Output the [X, Y] coordinate of the center of the cell containing the given text.  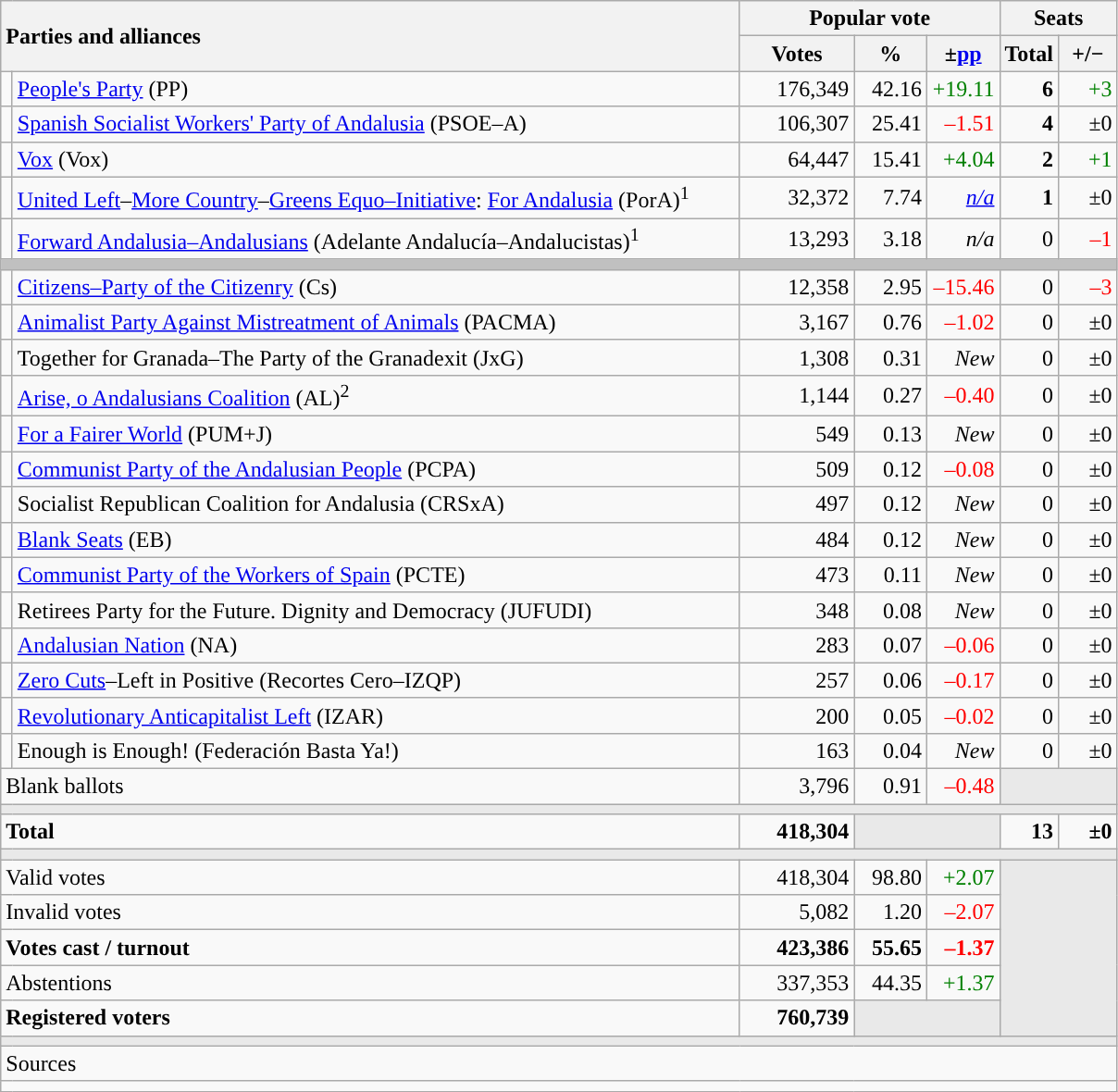
Communist Party of the Andalusian People (PCPA) [376, 469]
Communist Party of the Workers of Spain (PCTE) [376, 575]
283 [797, 645]
Abstentions [370, 983]
Sources [559, 1063]
Invalid votes [370, 912]
200 [797, 715]
0.31 [890, 357]
0.06 [890, 680]
+1 [1088, 159]
473 [797, 575]
Votes [797, 54]
760,739 [797, 1018]
Popular vote [870, 19]
0.13 [890, 434]
0.07 [890, 645]
176,349 [797, 89]
497 [797, 504]
–0.40 [963, 396]
0.11 [890, 575]
348 [797, 610]
4 [1029, 124]
2 [1029, 159]
44.35 [890, 983]
Forward Andalusia–Andalusians (Adelante Andalucía–Andalucistas)1 [376, 239]
–1 [1088, 239]
Blank ballots [370, 787]
Citizens–Party of the Citizenry (Cs) [376, 287]
1.20 [890, 912]
25.41 [890, 124]
Animalist Party Against Mistreatment of Animals (PACMA) [376, 322]
–0.17 [963, 680]
1 [1029, 198]
+1.37 [963, 983]
–15.46 [963, 287]
Together for Granada–The Party of the Granadexit (JxG) [376, 357]
0.04 [890, 751]
13 [1029, 832]
337,353 [797, 983]
Vox (Vox) [376, 159]
–1.37 [963, 948]
13,293 [797, 239]
0.76 [890, 322]
55.65 [890, 948]
257 [797, 680]
Socialist Republican Coalition for Andalusia (CRSxA) [376, 504]
423,386 [797, 948]
+/− [1088, 54]
Parties and alliances [370, 36]
% [890, 54]
Votes cast / turnout [370, 948]
98.80 [890, 877]
1,308 [797, 357]
±pp [963, 54]
Andalusian Nation (NA) [376, 645]
Arise, o Andalusians Coalition (AL)2 [376, 396]
Valid votes [370, 877]
484 [797, 540]
–2.07 [963, 912]
Retirees Party for the Future. Dignity and Democracy (JUFUDI) [376, 610]
15.41 [890, 159]
0.91 [890, 787]
0.05 [890, 715]
3.18 [890, 239]
+4.04 [963, 159]
+2.07 [963, 877]
Spanish Socialist Workers' Party of Andalusia (PSOE–A) [376, 124]
64,447 [797, 159]
549 [797, 434]
United Left–More Country–Greens Equo–Initiative: For Andalusia (PorA)1 [376, 198]
32,372 [797, 198]
3,796 [797, 787]
0.08 [890, 610]
6 [1029, 89]
–1.51 [963, 124]
–0.48 [963, 787]
3,167 [797, 322]
Zero Cuts–Left in Positive (Recortes Cero–IZQP) [376, 680]
+3 [1088, 89]
Seats [1059, 19]
5,082 [797, 912]
42.16 [890, 89]
509 [797, 469]
–0.02 [963, 715]
0.27 [890, 396]
Revolutionary Anticapitalist Left (IZAR) [376, 715]
–0.08 [963, 469]
163 [797, 751]
7.74 [890, 198]
2.95 [890, 287]
People's Party (PP) [376, 89]
106,307 [797, 124]
–0.06 [963, 645]
Blank Seats (EB) [376, 540]
1,144 [797, 396]
Registered voters [370, 1018]
For a Fairer World (PUM+J) [376, 434]
12,358 [797, 287]
–1.02 [963, 322]
Enough is Enough! (Federación Basta Ya!) [376, 751]
+19.11 [963, 89]
–3 [1088, 287]
